Determine the (X, Y) coordinate at the center of the cell enclosing the given text.  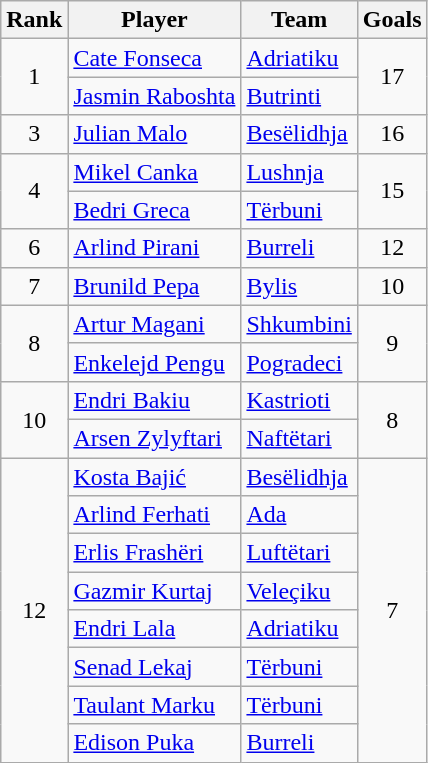
Bedri Greca (154, 210)
Shkumbini (299, 324)
Butrinti (299, 96)
Mikel Canka (154, 172)
17 (392, 77)
Naftëtari (299, 438)
Endri Lala (154, 629)
Kastrioti (299, 400)
Endri Bakiu (154, 400)
6 (34, 248)
Pogradeci (299, 362)
4 (34, 191)
Lushnja (299, 172)
Julian Malo (154, 134)
Bylis (299, 286)
Senad Lekaj (154, 667)
Arlind Pirani (154, 248)
Edison Puka (154, 743)
Rank (34, 20)
Veleçiku (299, 591)
9 (392, 343)
Taulant Marku (154, 705)
Luftëtari (299, 553)
1 (34, 77)
Artur Magani (154, 324)
Enkelejd Pengu (154, 362)
Arsen Zylyftari (154, 438)
Brunild Pepa (154, 286)
Goals (392, 20)
Cate Fonseca (154, 58)
Player (154, 20)
Ada (299, 515)
Team (299, 20)
Gazmir Kurtaj (154, 591)
Erlis Frashëri (154, 553)
Arlind Ferhati (154, 515)
15 (392, 191)
Jasmin Raboshta (154, 96)
Kosta Bajić (154, 477)
3 (34, 134)
16 (392, 134)
